Pinpoint the cell where the given text exists, returning its [X, Y] midpoint coordinate. 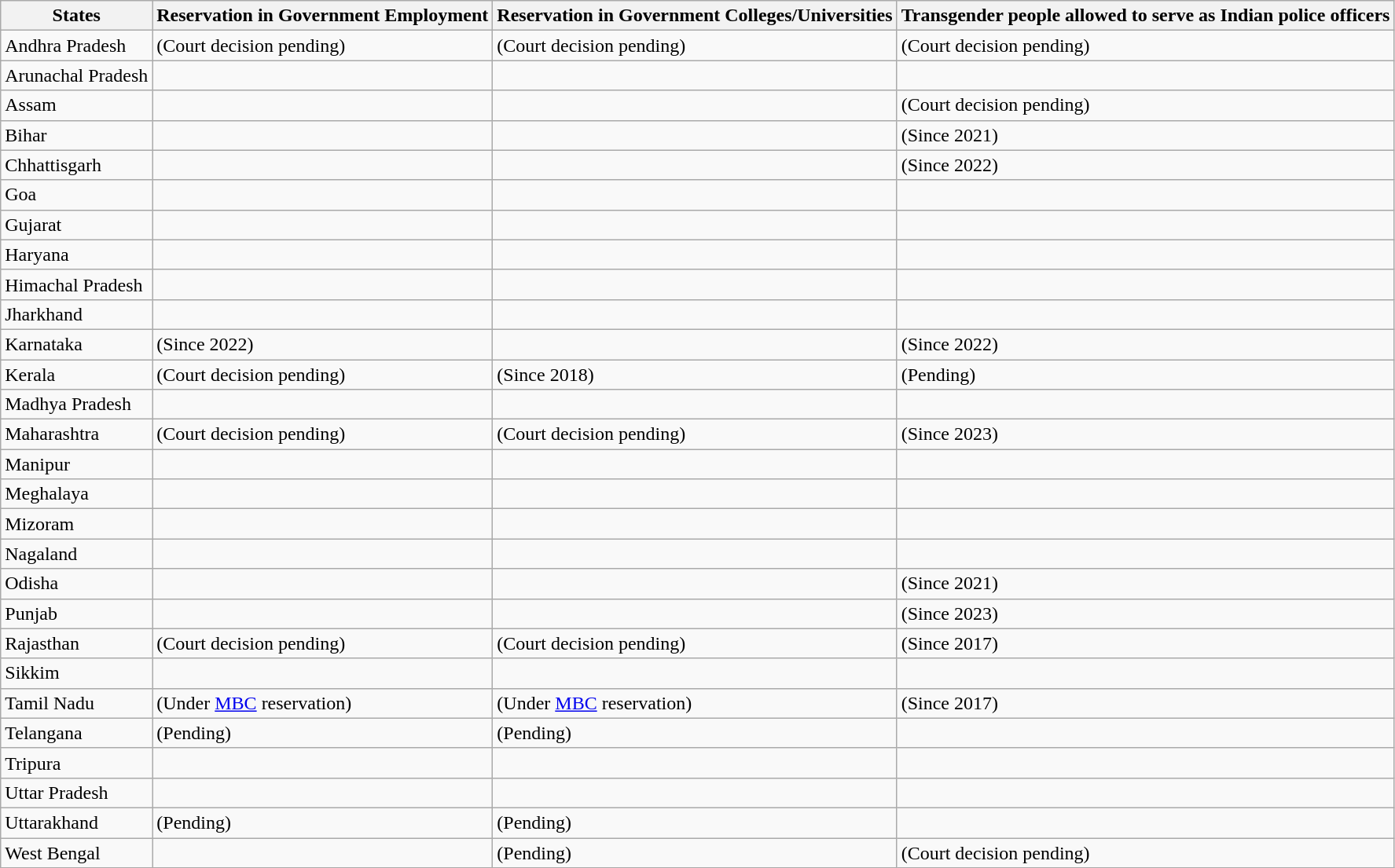
Telangana [77, 733]
Uttarakhand [77, 822]
Chhattisgarh [77, 165]
States [77, 16]
Himachal Pradesh [77, 284]
West Bengal [77, 852]
Transgender people allowed to serve as Indian police officers [1146, 16]
Karnataka [77, 344]
(Since 2018) [695, 375]
Goa [77, 195]
Kerala [77, 375]
Arunachal Pradesh [77, 75]
Maharashtra [77, 434]
Bihar [77, 135]
Haryana [77, 255]
Assam [77, 105]
Odisha [77, 584]
Andhra Pradesh [77, 46]
Uttar Pradesh [77, 793]
Reservation in Government Employment [322, 16]
Reservation in Government Colleges/Universities [695, 16]
Gujarat [77, 225]
Meghalaya [77, 494]
Tamil Nadu [77, 703]
Mizoram [77, 524]
Madhya Pradesh [77, 405]
Punjab [77, 613]
Tripura [77, 763]
Jharkhand [77, 314]
Sikkim [77, 673]
Manipur [77, 464]
Nagaland [77, 554]
Rajasthan [77, 643]
